Identify which cell holds the provided text, then report its (X, Y) central coordinate. 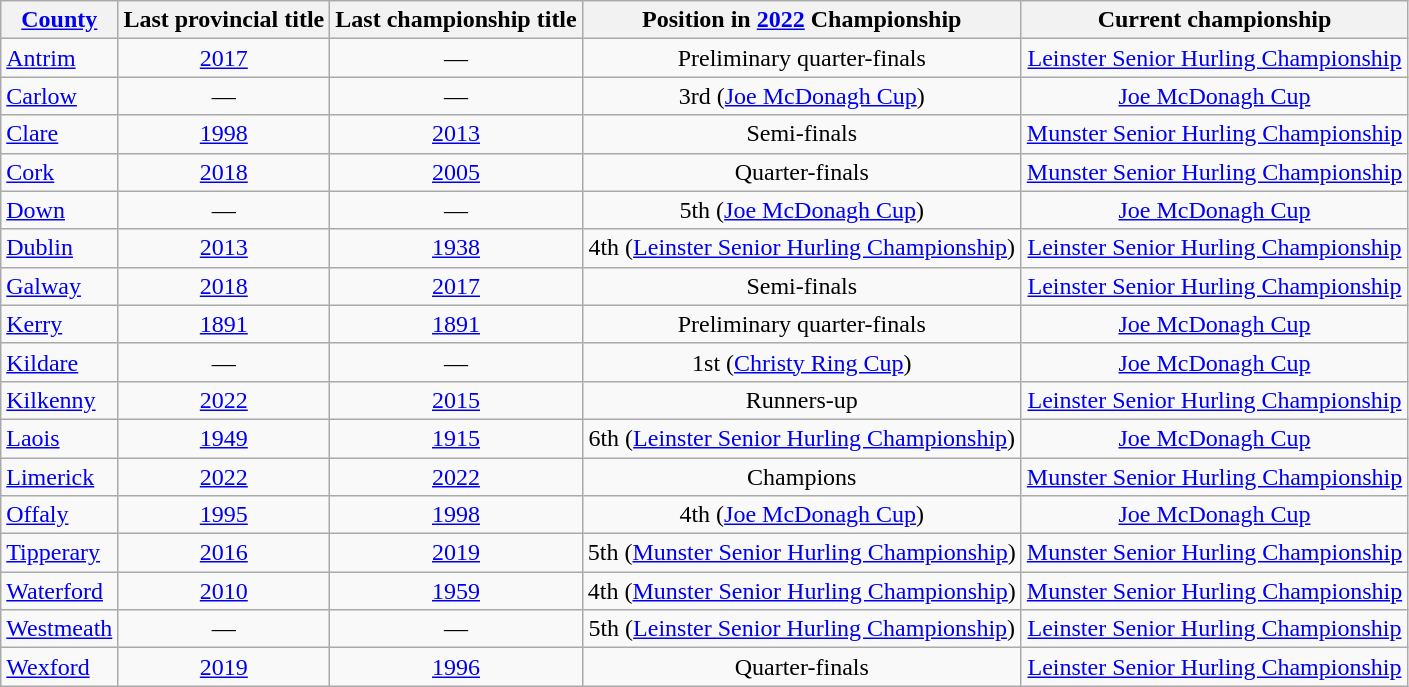
1915 (456, 438)
Last championship title (456, 20)
Down (60, 210)
Position in 2022 Championship (802, 20)
Galway (60, 286)
1995 (224, 515)
Antrim (60, 58)
4th (Joe McDonagh Cup) (802, 515)
Last provincial title (224, 20)
2005 (456, 172)
2010 (224, 591)
Waterford (60, 591)
Limerick (60, 477)
Kildare (60, 362)
1938 (456, 248)
4th (Leinster Senior Hurling Championship) (802, 248)
Laois (60, 438)
Kerry (60, 324)
1959 (456, 591)
Westmeath (60, 629)
Carlow (60, 96)
Runners-up (802, 400)
1949 (224, 438)
1996 (456, 667)
Champions (802, 477)
Offaly (60, 515)
2016 (224, 553)
Tipperary (60, 553)
5th (Joe McDonagh Cup) (802, 210)
Cork (60, 172)
Current championship (1214, 20)
1st (Christy Ring Cup) (802, 362)
Clare (60, 134)
Dublin (60, 248)
Kilkenny (60, 400)
County (60, 20)
2015 (456, 400)
5th (Munster Senior Hurling Championship) (802, 553)
4th (Munster Senior Hurling Championship) (802, 591)
3rd (Joe McDonagh Cup) (802, 96)
5th (Leinster Senior Hurling Championship) (802, 629)
Wexford (60, 667)
6th (Leinster Senior Hurling Championship) (802, 438)
